Identify which cell holds the provided text, then report its (x, y) central coordinate. 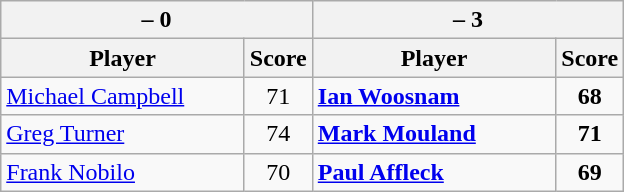
– 3 (468, 20)
– 0 (157, 20)
Paul Affleck (434, 172)
69 (590, 172)
74 (278, 134)
70 (278, 172)
Frank Nobilo (123, 172)
Greg Turner (123, 134)
Ian Woosnam (434, 96)
Michael Campbell (123, 96)
68 (590, 96)
Mark Mouland (434, 134)
